Capture the cell that displays the provided text and extract its (X, Y) central coordinate. 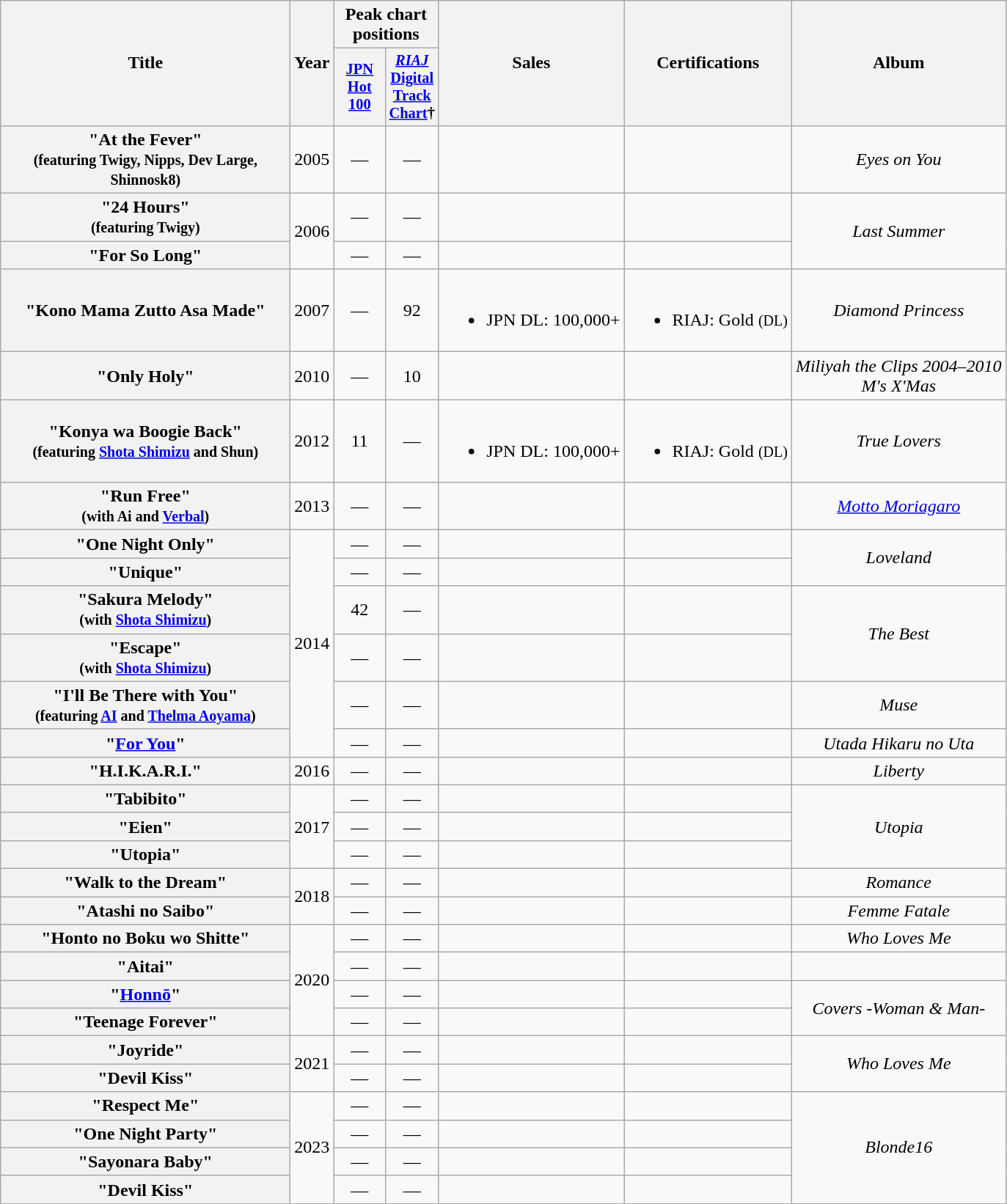
Sales (531, 63)
"Joyride" (145, 1050)
2012 (312, 441)
RIAJ Digital Track Chart† (412, 87)
"Eien" (145, 826)
2023 (312, 1148)
True Lovers (898, 441)
"Tabibito" (145, 799)
2018 (312, 897)
2017 (312, 826)
Last Summer (898, 232)
"For So Long" (145, 255)
"Konya wa Boogie Back"(featuring Shota Shimizu and Shun) (145, 441)
"Kono Mama Zutto Asa Made" (145, 311)
92 (412, 311)
Diamond Princess (898, 311)
Romance (898, 883)
42 (359, 610)
"Run Free"(with Ai and Verbal) (145, 506)
"For You" (145, 743)
"At the Fever"(featuring Twigy, Nipps, Dev Large, Shinnosk8) (145, 159)
"Atashi no Saibo" (145, 911)
"24 Hours"(featuring Twigy) (145, 217)
"Sakura Melody"(with Shota Shimizu) (145, 610)
"Unique" (145, 572)
Loveland (898, 558)
"Walk to the Dream" (145, 883)
"Teenage Forever" (145, 1022)
Motto Moriagaro (898, 506)
10 (412, 375)
2005 (312, 159)
Utopia (898, 826)
Covers -Woman & Man- (898, 1008)
2006 (312, 232)
"One Night Only" (145, 544)
"Utopia" (145, 854)
Utada Hikaru no Uta (898, 743)
Peak chart positions (386, 25)
The Best (898, 634)
Title (145, 63)
Album (898, 63)
"Respect Me" (145, 1106)
2007 (312, 311)
2013 (312, 506)
"Escape"(with Shota Shimizu) (145, 657)
Eyes on You (898, 159)
"Honnō" (145, 994)
11 (359, 441)
2021 (312, 1064)
"I'll Be There with You"(featuring AI and Thelma Aoyama) (145, 705)
Blonde16 (898, 1148)
Liberty (898, 771)
"Only Holy" (145, 375)
Muse (898, 705)
Femme Fatale (898, 911)
"Sayonara Baby" (145, 1161)
Certifications (708, 63)
2014 (312, 644)
2016 (312, 771)
"Honto no Boku wo Shitte" (145, 939)
2020 (312, 980)
2010 (312, 375)
Miliyah the Clips 2004–2010M's X'Mas (898, 375)
"H.I.K.A.R.I." (145, 771)
"Aitai" (145, 966)
Year (312, 63)
"One Night Party" (145, 1134)
JPN Hot 100 (359, 87)
